Identify which cell holds the provided text, then report its [x, y] central coordinate. 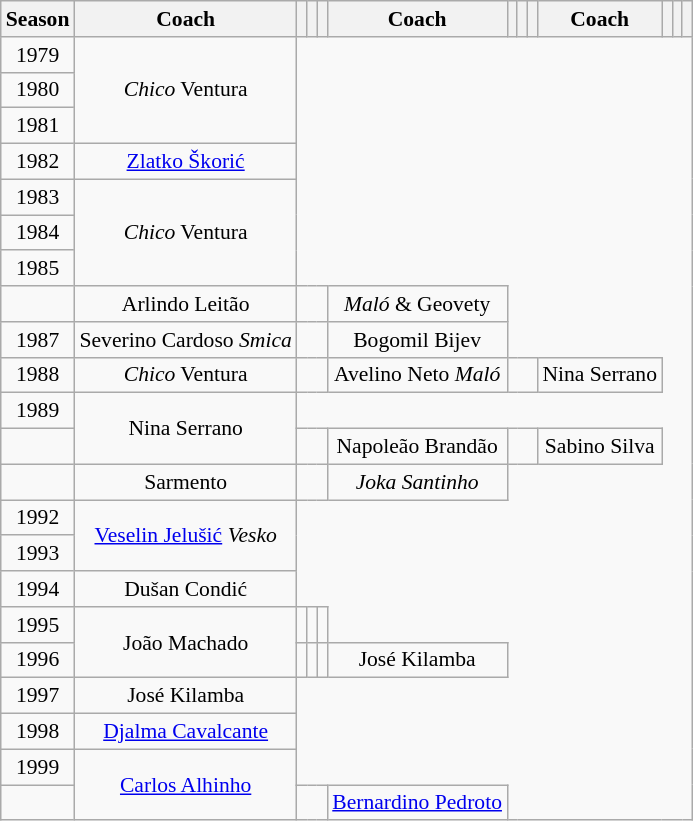
1996 [38, 660]
1992 [38, 518]
Arlindo Leitão [185, 304]
Dušan Condić [185, 589]
Season [38, 19]
1989 [38, 411]
Bogomil Bijev [417, 340]
1999 [38, 767]
Carlos Alhinho [185, 784]
1985 [38, 269]
1987 [38, 340]
1981 [38, 126]
1984 [38, 233]
Djalma Cavalcante [185, 732]
Sabino Silva [600, 447]
1998 [38, 732]
1997 [38, 696]
1980 [38, 90]
Avelino Neto Maló [417, 375]
1983 [38, 197]
1982 [38, 162]
Napoleão Brandão [417, 447]
1988 [38, 375]
1993 [38, 554]
Maló & Geovety [417, 304]
Sarmento [185, 482]
João Machado [185, 642]
Zlatko Škorić [185, 162]
Joka Santinho [417, 482]
1995 [38, 625]
1979 [38, 55]
Veselin Jelušić Vesko [185, 536]
1994 [38, 589]
Bernardino Pedroto [417, 803]
Severino Cardoso Smica [185, 340]
